Extract the [X, Y] coordinate from the center of the cell holding the provided text.  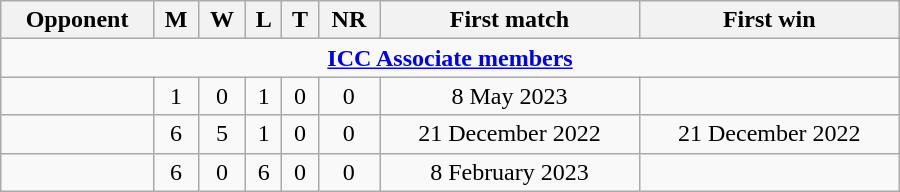
NR [348, 20]
M [176, 20]
Opponent [78, 20]
T [300, 20]
First win [769, 20]
W [222, 20]
First match [510, 20]
8 May 2023 [510, 96]
5 [222, 134]
8 February 2023 [510, 172]
ICC Associate members [450, 58]
L [264, 20]
